Scan for the cell matching the given text and deliver its (X, Y) coordinate at center. 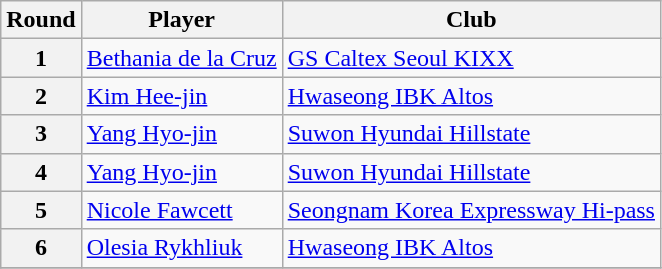
GS Caltex Seoul KIXX (471, 58)
Olesia Rykhliuk (182, 248)
1 (41, 58)
4 (41, 172)
Bethania de la Cruz (182, 58)
Seongnam Korea Expressway Hi-pass (471, 210)
5 (41, 210)
Club (471, 20)
6 (41, 248)
Player (182, 20)
Nicole Fawcett (182, 210)
Round (41, 20)
3 (41, 134)
Kim Hee-jin (182, 96)
2 (41, 96)
